Locate the cell with the specified text and output its [x, y] center coordinate. 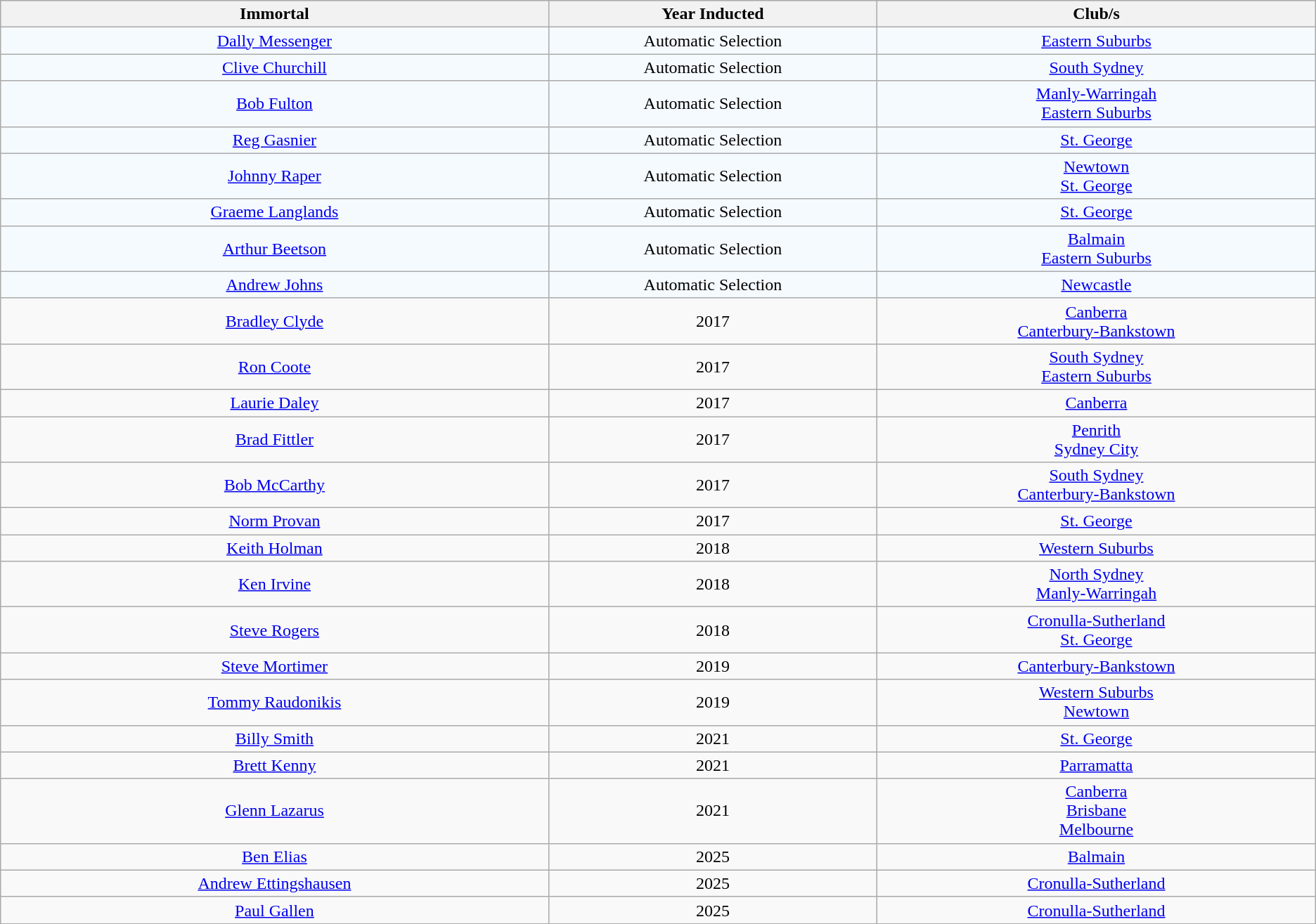
Canberra Canterbury-Bankstown [1097, 320]
Paul Gallen [274, 910]
Balmain [1097, 857]
Andrew Ettingshausen [274, 883]
Norm Provan [274, 521]
Andrew Johns [274, 285]
Penrith Sydney City [1097, 438]
Graeme Langlands [274, 212]
Eastern Suburbs [1097, 41]
Reg Gasnier [274, 140]
Cronulla-Sutherland St. George [1097, 630]
Ken Irvine [274, 585]
Billy Smith [274, 738]
Bradley Clyde [274, 320]
Arthur Beetson [274, 249]
Parramatta [1097, 765]
Steve Mortimer [274, 666]
Immortal [274, 14]
Canberra [1097, 403]
Club/s [1097, 14]
Bob McCarthy [274, 485]
Johnny Raper [274, 176]
Glenn Lazarus [274, 811]
Balmain Eastern Suburbs [1097, 249]
Canterbury-Bankstown [1097, 666]
Bob Fulton [274, 104]
North Sydney Manly-Warringah [1097, 585]
Newcastle [1097, 285]
Year Inducted [713, 14]
Brett Kenny [274, 765]
Clive Churchill [274, 67]
Ron Coote [274, 367]
Laurie Daley [274, 403]
Ben Elias [274, 857]
Western Suburbs Newtown [1097, 703]
Manly-Warringah Eastern Suburbs [1097, 104]
Keith Holman [274, 548]
Newtown St. George [1097, 176]
Western Suburbs [1097, 548]
South Sydney Eastern Suburbs [1097, 367]
Brad Fittler [274, 438]
Canberra Brisbane Melbourne [1097, 811]
Steve Rogers [274, 630]
South Sydney [1097, 67]
South Sydney Canterbury-Bankstown [1097, 485]
Tommy Raudonikis [274, 703]
Dally Messenger [274, 41]
